Detect which cell encompasses the target text, then output its [X, Y] center coordinate. 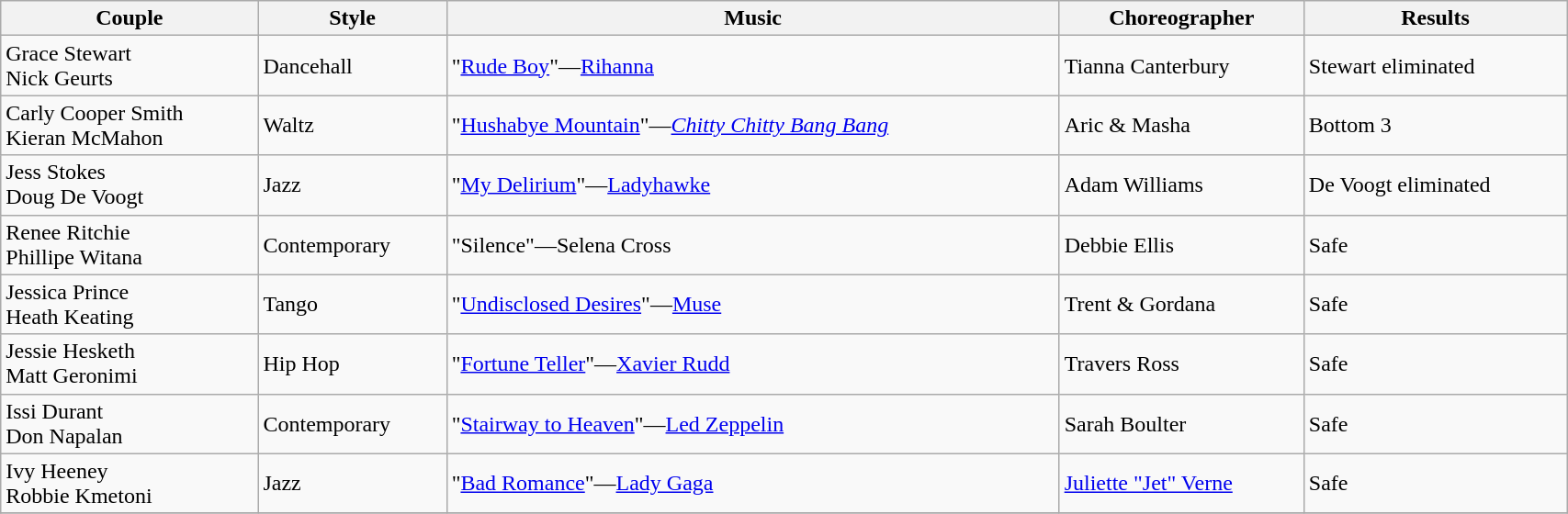
Adam Williams [1181, 185]
"My Delirium"—Ladyhawke [753, 185]
Stewart eliminated [1435, 66]
"Bad Romance"—Lady Gaga [753, 483]
"Undisclosed Desires"—Muse [753, 305]
Choreographer [1181, 18]
Aric & Masha [1181, 125]
Debbie Ellis [1181, 244]
De Voogt eliminated [1435, 185]
Jess Stokes Doug De Voogt [130, 185]
Carly Cooper Smith Kieran McMahon [130, 125]
Jessica Prince Heath Keating [130, 305]
Jessie Hesketh Matt Geronimi [130, 363]
Waltz [353, 125]
Bottom 3 [1435, 125]
Juliette "Jet" Verne [1181, 483]
Dancehall [353, 66]
"Hushabye Mountain"—Chitty Chitty Bang Bang [753, 125]
"Silence"—Selena Cross [753, 244]
Tango [353, 305]
Style [353, 18]
Hip Hop [353, 363]
Trent & Gordana [1181, 305]
Couple [130, 18]
Sarah Boulter [1181, 424]
Tianna Canterbury [1181, 66]
Grace Stewart Nick Geurts [130, 66]
Ivy Heeney Robbie Kmetoni [130, 483]
Issi Durant Don Napalan [130, 424]
"Fortune Teller"—Xavier Rudd [753, 363]
Results [1435, 18]
Music [753, 18]
Travers Ross [1181, 363]
"Rude Boy"—Rihanna [753, 66]
Renee Ritchie Phillipe Witana [130, 244]
"Stairway to Heaven"—Led Zeppelin [753, 424]
